Find where the given text appears and provide that cell's center as (x, y) coordinate. 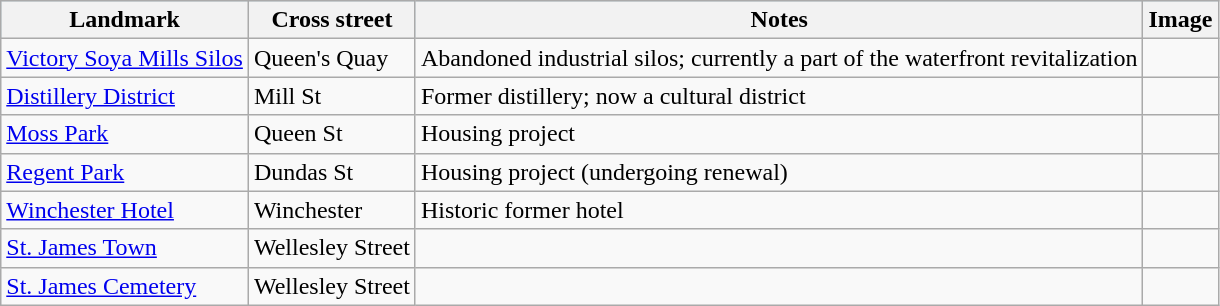
St. James Town (125, 248)
Regent Park (125, 172)
Notes (779, 20)
St. James Cemetery (125, 286)
Cross street (332, 20)
Image (1180, 20)
Moss Park (125, 134)
Historic former hotel (779, 210)
Mill St (332, 96)
Former distillery; now a cultural district (779, 96)
Distillery District (125, 96)
Housing project (undergoing renewal) (779, 172)
Winchester Hotel (125, 210)
Landmark (125, 20)
Abandoned industrial silos; currently a part of the waterfront revitalization (779, 58)
Housing project (779, 134)
Queen's Quay (332, 58)
Queen St (332, 134)
Dundas St (332, 172)
Winchester (332, 210)
Victory Soya Mills Silos (125, 58)
